Return the [X, Y] coordinate for the center point of the cell that contains the specified text.  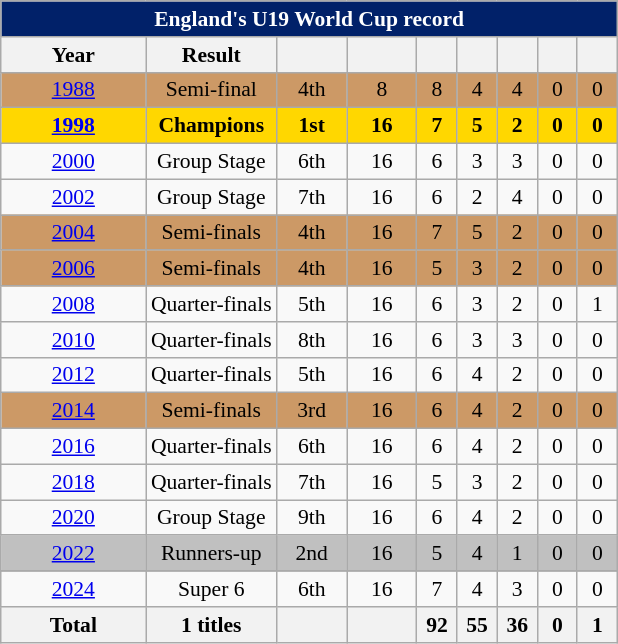
2002 [74, 197]
Super 6 [212, 589]
1st [312, 126]
2010 [74, 340]
England's U19 World Cup record [310, 19]
1988 [74, 90]
36 [517, 625]
1 titles [212, 625]
2022 [74, 554]
1998 [74, 126]
9th [312, 518]
2006 [74, 269]
92 [437, 625]
Total [74, 625]
2nd [312, 554]
2012 [74, 375]
2018 [74, 482]
Runners-up [212, 554]
3rd [312, 411]
2008 [74, 304]
2024 [74, 589]
Year [74, 55]
2016 [74, 447]
Champions [212, 126]
2014 [74, 411]
Semi-final [212, 90]
55 [477, 625]
2004 [74, 233]
2020 [74, 518]
2000 [74, 162]
8th [312, 340]
Result [212, 55]
